Provide the (x, y) coordinate of the cell's center where the given text is located.  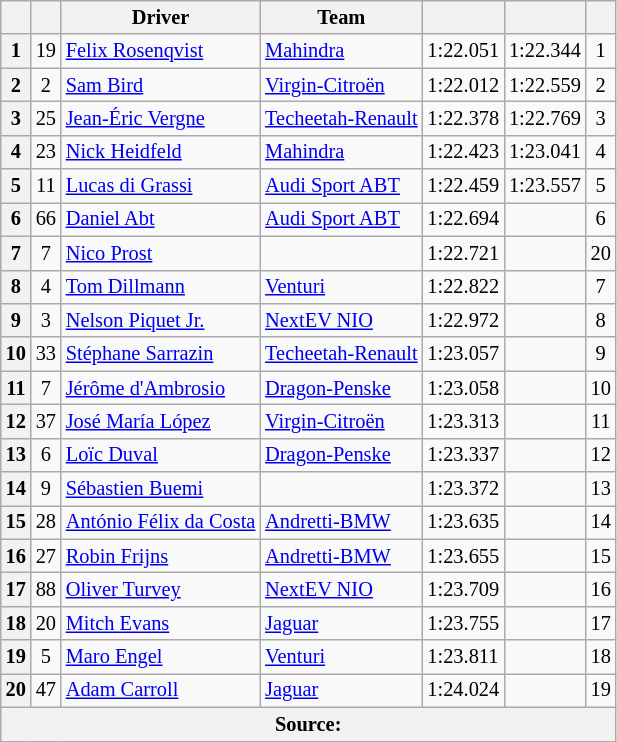
1:23.337 (463, 455)
37 (46, 421)
Nico Prost (160, 253)
1:23.058 (463, 388)
1:23.709 (463, 589)
1:23.313 (463, 421)
1:22.012 (463, 85)
1:23.811 (463, 657)
25 (46, 118)
António Félix da Costa (160, 522)
Stéphane Sarrazin (160, 354)
Jérôme d'Ambrosio (160, 388)
88 (46, 589)
Source: (308, 724)
Sam Bird (160, 85)
1:24.024 (463, 690)
1:23.635 (463, 522)
28 (46, 522)
Nelson Piquet Jr. (160, 320)
1:23.057 (463, 354)
47 (46, 690)
1:22.459 (463, 186)
1:23.041 (545, 152)
Oliver Turvey (160, 589)
Adam Carroll (160, 690)
1:22.423 (463, 152)
José María López (160, 421)
Nick Heidfeld (160, 152)
1:23.372 (463, 489)
27 (46, 556)
Tom Dillmann (160, 287)
Felix Rosenqvist (160, 51)
1:22.344 (545, 51)
1:23.655 (463, 556)
1:22.378 (463, 118)
Robin Frijns (160, 556)
1:23.557 (545, 186)
1:22.822 (463, 287)
1:22.694 (463, 219)
Team (341, 17)
1:23.755 (463, 623)
1:22.721 (463, 253)
1:22.051 (463, 51)
Jean-Éric Vergne (160, 118)
Loïc Duval (160, 455)
1:22.769 (545, 118)
Sébastien Buemi (160, 489)
66 (46, 219)
Driver (160, 17)
1:22.972 (463, 320)
Maro Engel (160, 657)
Lucas di Grassi (160, 186)
Mitch Evans (160, 623)
1:22.559 (545, 85)
23 (46, 152)
33 (46, 354)
Daniel Abt (160, 219)
